Extract the [X, Y] coordinate from the center of the cell holding the provided text.  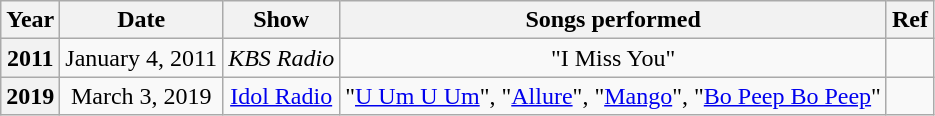
Songs performed [614, 20]
March 3, 2019 [142, 96]
2011 [30, 58]
Ref [910, 20]
Date [142, 20]
"U Um U Um", "Allure", "Mango", "Bo Peep Bo Peep" [614, 96]
2019 [30, 96]
January 4, 2011 [142, 58]
"I Miss You" [614, 58]
KBS Radio [282, 58]
Year [30, 20]
Show [282, 20]
Idol Radio [282, 96]
